Determine the [X, Y] coordinate at the center of the cell enclosing the given text.  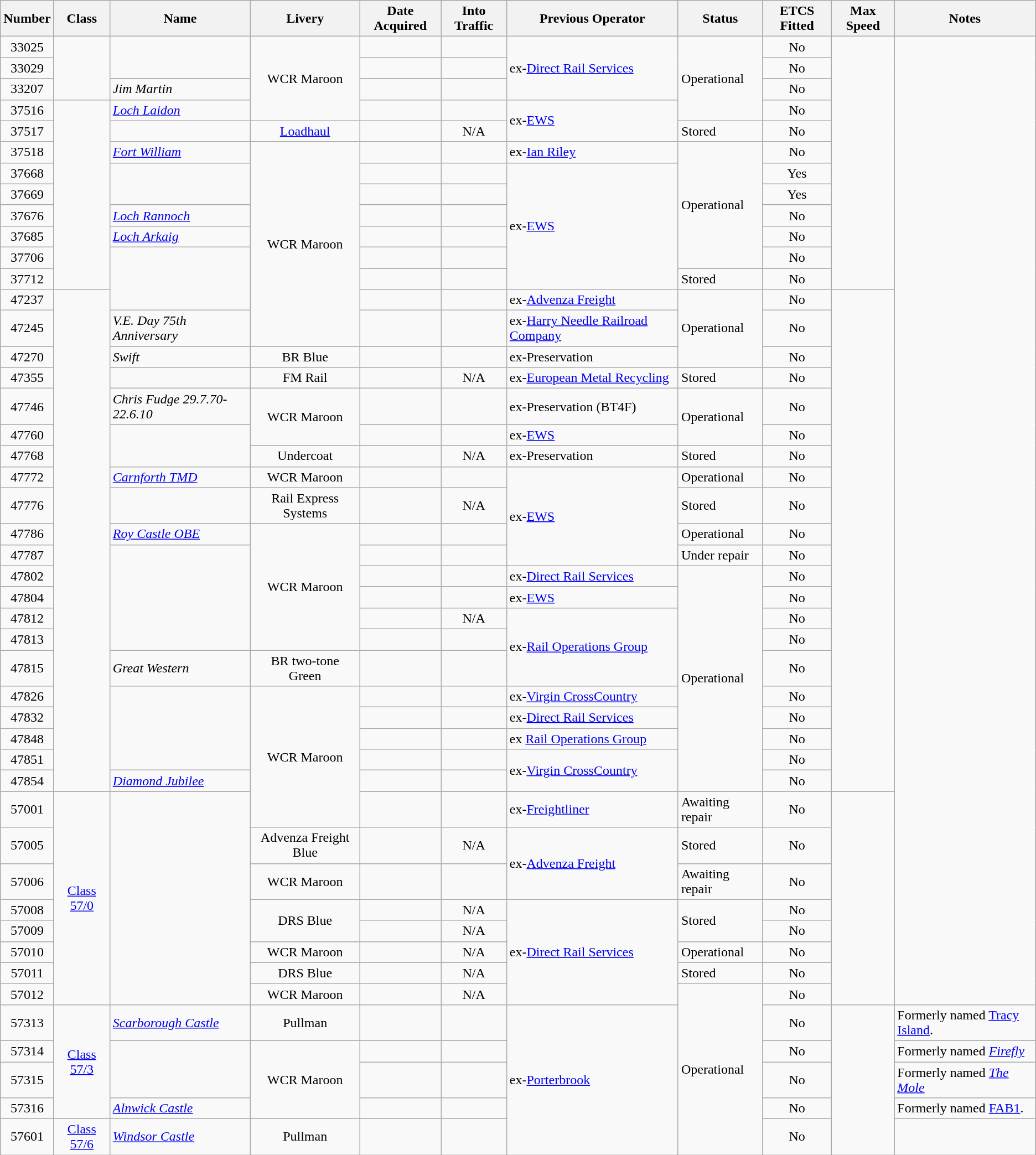
57313 [27, 1023]
ex-Harry Needle Railroad Company [592, 329]
Formerly named FAB1. [965, 1109]
47237 [27, 300]
47245 [27, 329]
Loch Rannoch [180, 215]
37685 [27, 236]
57006 [27, 881]
47760 [27, 435]
Great Western [180, 667]
47768 [27, 456]
V.E. Day 75th Anniversary [180, 329]
37712 [27, 278]
47270 [27, 357]
Class 57/3 [82, 1061]
Advenza Freight Blue [305, 846]
ex-European Metal Recycling [592, 378]
Notes [965, 19]
33207 [27, 89]
57601 [27, 1137]
47848 [27, 739]
Into Traffic [474, 19]
47812 [27, 618]
BR Blue [305, 357]
Roy Castle OBE [180, 534]
Undercoat [305, 456]
47786 [27, 534]
Class [82, 19]
Diamond Jubilee [180, 781]
57012 [27, 994]
Previous Operator [592, 19]
BR two-tone Green [305, 667]
47813 [27, 639]
Class 57/0 [82, 898]
ex-Ian Riley [592, 152]
Carnforth TMD [180, 477]
ex-Freightliner [592, 809]
Alnwick Castle [180, 1109]
47854 [27, 781]
Rail Express Systems [305, 506]
Formerly named Firefly [965, 1051]
Windsor Castle [180, 1137]
Loadhaul [305, 131]
37517 [27, 131]
47787 [27, 555]
47772 [27, 477]
57316 [27, 1109]
Swift [180, 357]
Name [180, 19]
Formerly named Tracy Island. [965, 1023]
57011 [27, 973]
Max Speed [863, 19]
Formerly named The Mole [965, 1079]
Livery [305, 19]
Jim Martin [180, 89]
Fort William [180, 152]
Under repair [720, 555]
47802 [27, 576]
57008 [27, 910]
57001 [27, 809]
Number [27, 19]
Loch Laidon [180, 110]
37518 [27, 152]
ex-Porterbrook [592, 1079]
37668 [27, 173]
57314 [27, 1051]
47826 [27, 697]
37669 [27, 194]
57010 [27, 952]
37676 [27, 215]
47746 [27, 406]
FM Rail [305, 378]
ex-Rail Operations Group [592, 646]
ex-Preservation (BT4F) [592, 406]
Scarborough Castle [180, 1023]
47815 [27, 667]
37706 [27, 257]
57315 [27, 1079]
47851 [27, 760]
ex Rail Operations Group [592, 739]
47776 [27, 506]
57009 [27, 931]
Class 57/6 [82, 1137]
33025 [27, 47]
ETCS Fitted [797, 19]
47355 [27, 378]
Loch Arkaig [180, 236]
Status [720, 19]
Date Acquired [401, 19]
Chris Fudge 29.7.70-22.6.10 [180, 406]
57005 [27, 846]
37516 [27, 110]
47832 [27, 718]
33029 [27, 68]
47804 [27, 597]
